Capture the cell that displays the provided text and extract its [X, Y] central coordinate. 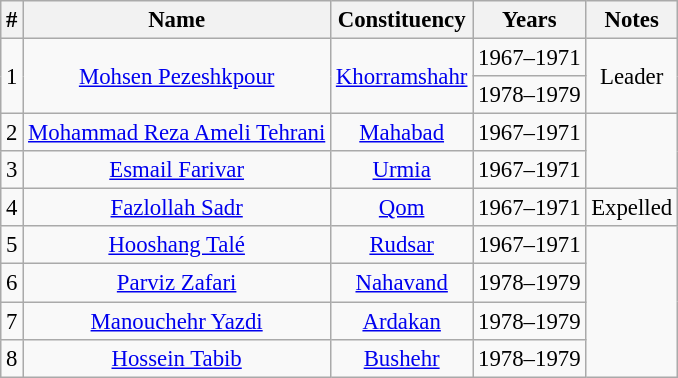
Manouchehr Yazdi [177, 321]
Nahavand [402, 283]
Constituency [402, 20]
Parviz Zafari [177, 283]
Ardakan [402, 321]
8 [12, 358]
7 [12, 321]
6 [12, 283]
Mohsen Pezeshkpour [177, 76]
Hooshang Talé [177, 245]
Qom [402, 208]
Fazlollah Sadr [177, 208]
2 [12, 133]
Years [530, 20]
Mahabad [402, 133]
Esmail Farivar [177, 170]
Notes [632, 20]
Bushehr [402, 358]
Expelled [632, 208]
1 [12, 76]
Name [177, 20]
Khorramshahr [402, 76]
3 [12, 170]
4 [12, 208]
# [12, 20]
Mohammad Reza Ameli Tehrani [177, 133]
Hossein Tabib [177, 358]
Urmia [402, 170]
5 [12, 245]
Leader [632, 76]
Rudsar [402, 245]
